Capture the cell that displays the provided text and extract its (X, Y) central coordinate. 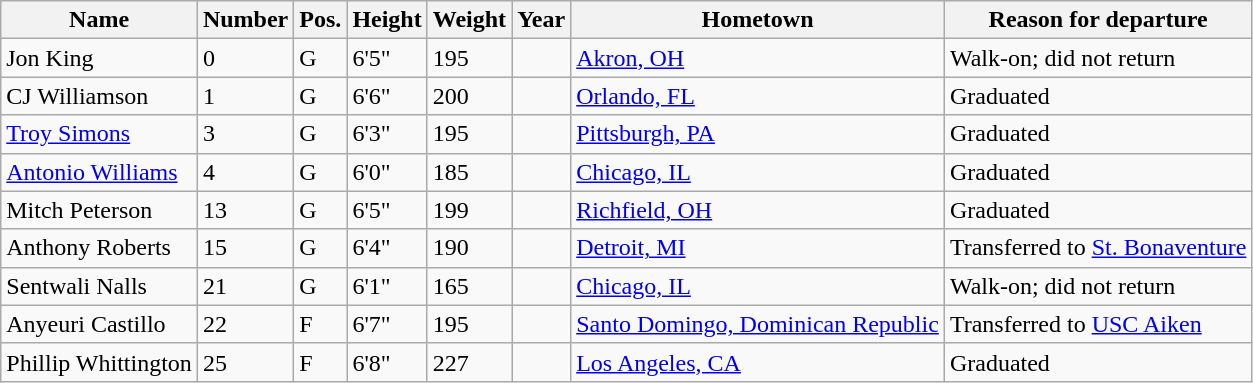
0 (245, 58)
1 (245, 96)
Hometown (758, 20)
CJ Williamson (100, 96)
199 (469, 210)
15 (245, 248)
Anyeuri Castillo (100, 324)
Detroit, MI (758, 248)
227 (469, 362)
Anthony Roberts (100, 248)
Troy Simons (100, 134)
13 (245, 210)
Orlando, FL (758, 96)
4 (245, 172)
Los Angeles, CA (758, 362)
6'8" (387, 362)
25 (245, 362)
6'1" (387, 286)
Weight (469, 20)
22 (245, 324)
6'6" (387, 96)
200 (469, 96)
Pittsburgh, PA (758, 134)
6'4" (387, 248)
Name (100, 20)
190 (469, 248)
Sentwali Nalls (100, 286)
Reason for departure (1098, 20)
165 (469, 286)
21 (245, 286)
Richfield, OH (758, 210)
Number (245, 20)
6'7" (387, 324)
6'0" (387, 172)
185 (469, 172)
Jon King (100, 58)
Antonio Williams (100, 172)
Pos. (320, 20)
3 (245, 134)
Transferred to St. Bonaventure (1098, 248)
Mitch Peterson (100, 210)
Transferred to USC Aiken (1098, 324)
Height (387, 20)
Akron, OH (758, 58)
Santo Domingo, Dominican Republic (758, 324)
Phillip Whittington (100, 362)
Year (542, 20)
6'3" (387, 134)
